Determine the [x, y] coordinate at the center of the cell enclosing the given text.  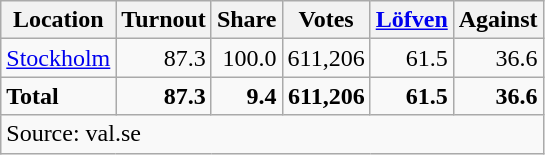
Votes [326, 20]
Share [246, 20]
Location [58, 20]
Löfven [412, 20]
9.4 [246, 96]
100.0 [246, 58]
Turnout [164, 20]
Total [58, 96]
Source: val.se [272, 134]
Against [498, 20]
Stockholm [58, 58]
